From the cell containing the given text, extract its center point as (x, y) coordinate. 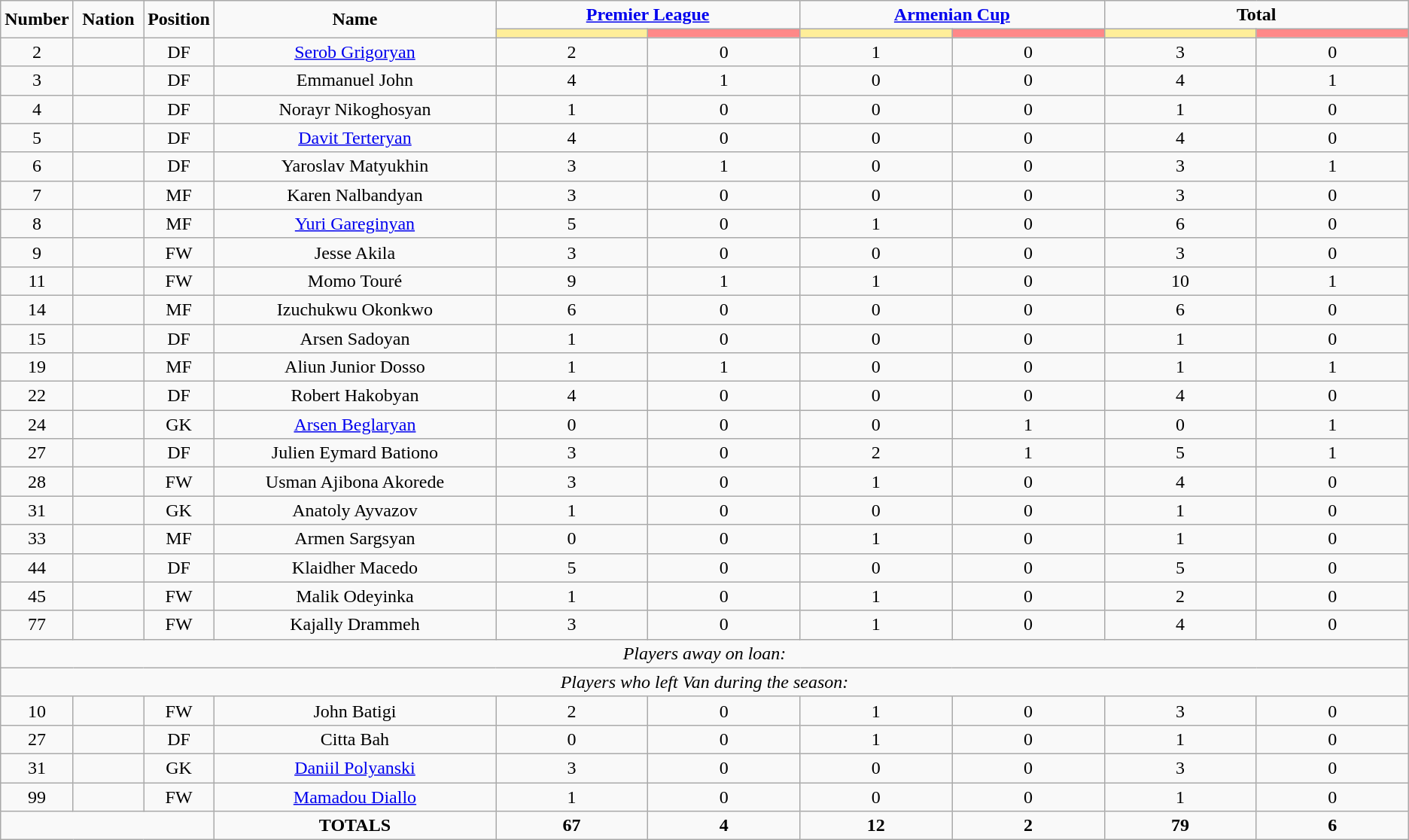
14 (37, 309)
Mamadou Diallo (355, 797)
Karen Nalbandyan (355, 195)
Yaroslav Matyukhin (355, 166)
77 (37, 625)
44 (37, 568)
79 (1180, 826)
Yuri Gareginyan (355, 224)
99 (37, 797)
Malik Odeyinka (355, 596)
Kajally Drammeh (355, 625)
John Batigi (355, 711)
Premier League (647, 15)
Citta Bah (355, 739)
19 (37, 367)
Players away on loan: (704, 653)
Aliun Junior Dosso (355, 367)
15 (37, 338)
Number (37, 20)
Nation (108, 20)
Emmanuel John (355, 81)
Anatoly Ayvazov (355, 510)
Players who left Van during the season: (704, 682)
8 (37, 224)
Momo Touré (355, 281)
Armen Sargsyan (355, 539)
33 (37, 539)
Klaidher Macedo (355, 568)
Serob Grigoryan (355, 52)
Total (1256, 15)
12 (876, 826)
45 (37, 596)
67 (571, 826)
Robert Hakobyan (355, 396)
Position (179, 20)
Usman Ajibona Akorede (355, 482)
Arsen Sadoyan (355, 338)
22 (37, 396)
Jesse Akila (355, 252)
Julien Eymard Bationo (355, 453)
Arsen Beglaryan (355, 425)
Davit Terteryan (355, 138)
Armenian Cup (952, 15)
Norayr Nikoghosyan (355, 109)
Name (355, 20)
28 (37, 482)
Izuchukwu Okonkwo (355, 309)
11 (37, 281)
TOTALS (355, 826)
24 (37, 425)
Daniil Polyanski (355, 768)
7 (37, 195)
